Find where the given text appears and provide that cell's center as (X, Y) coordinate. 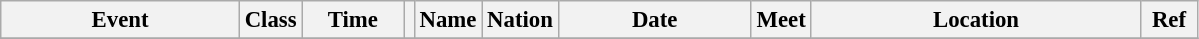
Name (448, 20)
Ref (1169, 20)
Location (976, 20)
Time (353, 20)
Class (270, 20)
Meet (781, 20)
Nation (520, 20)
Event (120, 20)
Date (654, 20)
